Pinpoint the cell where the given text exists, returning its [X, Y] midpoint coordinate. 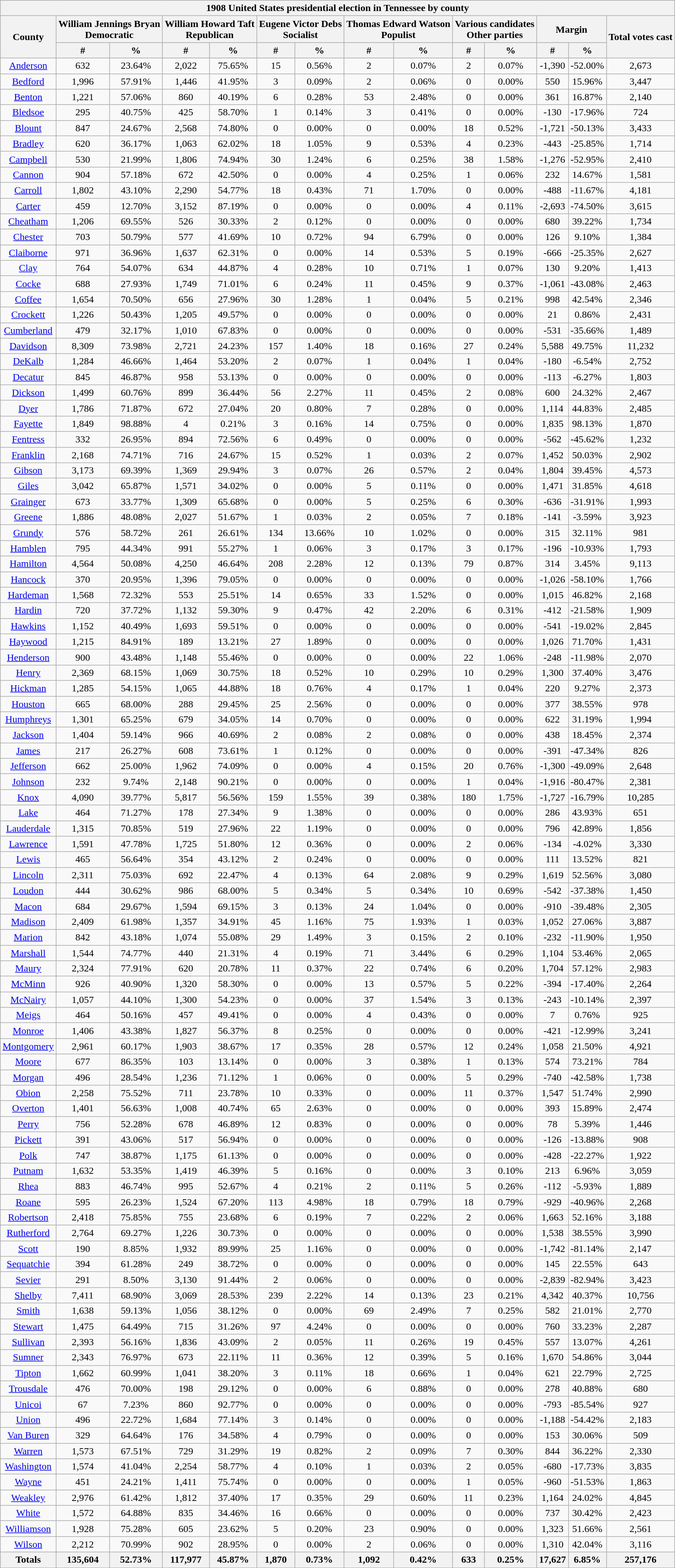
9,113 [641, 564]
2,410 [641, 159]
75.52% [136, 1093]
2,290 [186, 190]
3,923 [641, 517]
73.61% [233, 751]
Tipton [28, 1373]
0.75% [423, 424]
Bradley [28, 144]
75.85% [136, 1218]
-11.67% [587, 190]
8.50% [136, 1280]
74.71% [136, 455]
117,977 [186, 1560]
1.02% [423, 533]
1,803 [641, 377]
Sullivan [28, 1342]
605 [186, 1529]
0.87% [511, 564]
14.67% [587, 175]
2,369 [83, 673]
74.09% [233, 766]
34.91% [233, 922]
393 [552, 1108]
479 [83, 330]
1,499 [83, 393]
1,994 [641, 720]
-1,026 [552, 579]
DeKalb [28, 361]
4,261 [641, 1342]
2,752 [641, 361]
34.46% [233, 1513]
1,489 [641, 330]
-52.95% [587, 159]
-391 [552, 751]
Perry [28, 1124]
2,397 [641, 1000]
261 [186, 533]
29.94% [233, 471]
1,812 [186, 1498]
1,662 [83, 1373]
-37.38% [587, 891]
Haywood [28, 642]
32.11% [587, 533]
1,057 [83, 1000]
21.31% [233, 953]
57.18% [136, 175]
-13.88% [587, 1140]
1,571 [186, 486]
729 [186, 1451]
3,173 [83, 471]
69.15% [233, 906]
0.41% [423, 112]
0.60% [423, 1498]
49.75% [587, 346]
1,909 [641, 610]
1,419 [186, 1171]
-929 [552, 1202]
-39.48% [587, 906]
621 [552, 1373]
0.56% [319, 66]
62.31% [233, 253]
Washington [28, 1467]
716 [186, 455]
394 [83, 1264]
54.23% [233, 1000]
286 [552, 813]
17,627 [552, 1560]
87.19% [233, 206]
157 [276, 346]
1,538 [552, 1233]
52.56% [587, 875]
67.83% [233, 330]
26.95% [136, 439]
-11.98% [587, 657]
Dyer [28, 408]
1.40% [319, 346]
1,315 [83, 828]
883 [83, 1186]
33.77% [136, 502]
1,369 [186, 471]
159 [276, 797]
-12.99% [587, 1031]
18.45% [587, 735]
465 [83, 859]
William Jennings BryanDemocratic [109, 29]
52.73% [136, 1560]
64.88% [136, 1513]
2,212 [83, 1544]
0.74% [423, 969]
-16.79% [587, 797]
-50.13% [587, 128]
6.85% [587, 1560]
1,863 [641, 1482]
68.90% [136, 1295]
70.85% [136, 828]
724 [641, 112]
Cocke [28, 284]
-85.54% [587, 1404]
899 [186, 393]
54.77% [233, 190]
634 [186, 268]
Totals [28, 1560]
26.61% [233, 533]
21.99% [136, 159]
2.63% [319, 1108]
Polk [28, 1155]
44.34% [136, 548]
46.39% [233, 1171]
Scott [28, 1249]
1,704 [552, 969]
26.23% [136, 1202]
76.97% [136, 1357]
677 [83, 1062]
9.74% [136, 782]
Smith [28, 1311]
3,433 [641, 128]
County [28, 37]
40.74% [233, 1108]
0.72% [319, 237]
15.96% [587, 81]
995 [186, 1186]
44.87% [233, 268]
153 [552, 1435]
Madison [28, 922]
-52.00% [587, 66]
94 [369, 237]
Houston [28, 704]
3,152 [186, 206]
2,374 [641, 735]
1.55% [319, 797]
-31.91% [587, 502]
2,983 [641, 969]
Rhea [28, 1186]
1.93% [423, 922]
59.13% [136, 1311]
Total votes cast [641, 37]
13.14% [233, 1062]
8.85% [136, 1249]
1,058 [552, 1046]
1,993 [641, 502]
Rutherford [28, 1233]
40.88% [587, 1389]
43.12% [233, 859]
-2,693 [552, 206]
1.04% [423, 906]
1,041 [186, 1373]
4,342 [552, 1295]
Overton [28, 1108]
61.13% [233, 1155]
Eugene Victor DebsSocialist [300, 29]
25.00% [136, 766]
1,471 [552, 486]
30.75% [233, 673]
55.08% [233, 937]
Cheatham [28, 222]
3,241 [641, 1031]
971 [83, 253]
329 [83, 1435]
43.18% [136, 937]
72.32% [136, 595]
2.20% [423, 610]
1,574 [83, 1467]
1,284 [83, 361]
Sequatchie [28, 1264]
217 [83, 751]
10,756 [641, 1295]
21.01% [587, 1311]
576 [83, 533]
Bedford [28, 81]
Greene [28, 517]
1,962 [186, 766]
46.64% [233, 564]
Gibson [28, 471]
-6.27% [587, 377]
61.28% [136, 1264]
24.21% [136, 1482]
1,524 [186, 1202]
69.27% [136, 1233]
39.22% [587, 222]
2,022 [186, 66]
134 [276, 533]
2,568 [186, 128]
90.21% [233, 782]
69.39% [136, 471]
56.16% [136, 1342]
6.96% [587, 1171]
1,475 [83, 1326]
665 [83, 704]
-40.96% [587, 1202]
-51.53% [587, 1482]
Weakley [28, 1498]
1,886 [83, 517]
74.80% [233, 128]
31.26% [233, 1326]
Warren [28, 1451]
-1,390 [552, 66]
31.85% [587, 486]
-5.93% [587, 1186]
2,148 [186, 782]
53.35% [136, 1171]
2,721 [186, 346]
43.48% [136, 657]
43.09% [233, 1342]
678 [186, 1124]
49.41% [233, 1015]
1,725 [186, 844]
1,431 [641, 642]
1,693 [186, 626]
44.10% [136, 1000]
54.07% [136, 268]
-196 [552, 548]
40.69% [233, 735]
0.83% [319, 1124]
711 [186, 1093]
Cannon [28, 175]
-562 [552, 439]
-10.93% [587, 548]
1,401 [83, 1108]
23.78% [233, 1093]
2.22% [319, 1295]
84.91% [136, 642]
73.21% [587, 1062]
Carter [28, 206]
44.83% [587, 408]
Coffee [28, 299]
16 [276, 1513]
-11.90% [587, 937]
98.88% [136, 424]
Shelby [28, 1295]
McNairy [28, 1000]
Henry [28, 673]
27.34% [233, 813]
Montgomery [28, 1046]
600 [552, 393]
22.79% [587, 1373]
Lauderdale [28, 828]
71.01% [233, 284]
Carroll [28, 190]
-910 [552, 906]
50.43% [136, 315]
Pickett [28, 1140]
36.44% [233, 393]
4,618 [641, 486]
-130 [552, 112]
1,221 [83, 97]
92.77% [233, 1404]
Hickman [28, 688]
1.19% [319, 828]
61.42% [136, 1498]
1,663 [552, 1218]
39.77% [136, 797]
1,903 [186, 1046]
3,188 [641, 1218]
1,928 [83, 1529]
2,070 [641, 657]
28.54% [136, 1077]
0.69% [511, 891]
633 [468, 1560]
Franklin [28, 455]
519 [186, 828]
Giles [28, 486]
13 [369, 984]
958 [186, 377]
2,065 [641, 953]
180 [468, 797]
Hamblen [28, 548]
13.21% [233, 642]
764 [83, 268]
44.88% [233, 688]
2,990 [641, 1093]
79.05% [233, 579]
-54.42% [587, 1420]
Moore [28, 1062]
1,320 [186, 984]
1,637 [186, 253]
0.80% [319, 408]
1,114 [552, 408]
679 [186, 720]
2,147 [641, 1249]
3,059 [641, 1171]
908 [641, 1140]
-25.35% [587, 253]
-43.08% [587, 284]
58.77% [233, 1467]
-1,300 [552, 766]
43.10% [136, 190]
46.89% [233, 1124]
22.11% [233, 1357]
315 [552, 533]
643 [641, 1264]
Fayette [28, 424]
Johnson [28, 782]
2.08% [423, 875]
38.87% [136, 1155]
36.17% [136, 144]
1.05% [319, 144]
0.31% [511, 610]
796 [552, 828]
Clay [28, 268]
37 [369, 1000]
1,164 [552, 1498]
198 [186, 1389]
760 [552, 1326]
-243 [552, 1000]
2.49% [423, 1311]
288 [186, 704]
40.37% [587, 1295]
2,373 [641, 688]
1,932 [186, 1249]
3,069 [186, 1295]
2,343 [83, 1357]
-19.02% [587, 626]
46.66% [136, 361]
24.32% [587, 393]
26 [369, 471]
Grainger [28, 502]
0.39% [423, 1357]
24 [369, 906]
20.95% [136, 579]
57.91% [136, 81]
Chester [28, 237]
1,544 [83, 953]
65.25% [136, 720]
20.78% [233, 969]
966 [186, 735]
1.38% [319, 813]
1,026 [552, 642]
844 [552, 1451]
1.52% [423, 595]
75 [369, 922]
34.02% [233, 486]
13.66% [319, 533]
-35.66% [587, 330]
847 [83, 128]
51.80% [233, 844]
Hardeman [28, 595]
67.20% [233, 1202]
Union [28, 1420]
-42.58% [587, 1077]
3,080 [641, 875]
70.99% [136, 1544]
1,010 [186, 330]
208 [276, 564]
577 [186, 237]
46.87% [136, 377]
2,311 [83, 875]
7.23% [136, 1404]
Stewart [28, 1326]
239 [276, 1295]
1,572 [83, 1513]
43.06% [136, 1140]
4,181 [641, 190]
Wayne [28, 1482]
43.38% [136, 1031]
Cumberland [28, 330]
370 [83, 579]
71.87% [136, 408]
97 [276, 1326]
1,206 [83, 222]
2,431 [641, 315]
126 [552, 237]
1,950 [641, 937]
1,714 [641, 144]
56.94% [233, 1140]
3.44% [423, 953]
74.94% [233, 159]
9.10% [587, 237]
-740 [552, 1077]
2.27% [319, 393]
Benton [28, 97]
1,450 [641, 891]
1,827 [186, 1031]
1,749 [186, 284]
1.75% [511, 797]
62.02% [233, 144]
73.98% [136, 346]
Hamilton [28, 564]
3,476 [641, 673]
33.23% [587, 1326]
27.93% [136, 284]
2,258 [83, 1093]
Margin [571, 29]
2,673 [641, 66]
1,310 [552, 1544]
4,250 [186, 564]
821 [641, 859]
67 [83, 1404]
1,804 [552, 471]
894 [186, 439]
Loudon [28, 891]
-113 [552, 377]
3,042 [83, 486]
Claiborne [28, 253]
52.67% [233, 1186]
662 [83, 766]
1,464 [186, 361]
Marion [28, 937]
21.50% [587, 1046]
-6.54% [587, 361]
2,764 [83, 1233]
Unicoi [28, 1404]
Williamson [28, 1529]
Various candidatesOther parties [495, 29]
1,594 [186, 906]
-666 [552, 253]
1,413 [641, 268]
651 [641, 813]
4,564 [83, 564]
61.98% [136, 922]
39.45% [587, 471]
40.90% [136, 984]
39 [369, 797]
65.68% [233, 502]
1,384 [641, 237]
1,638 [83, 1311]
2,346 [641, 299]
-421 [552, 1031]
3,330 [641, 844]
2,393 [83, 1342]
1,232 [641, 439]
845 [83, 377]
22.72% [136, 1420]
8,309 [83, 346]
12.70% [136, 206]
23.62% [233, 1529]
27.06% [587, 922]
3,990 [641, 1233]
2,287 [641, 1326]
927 [641, 1404]
64 [369, 875]
-21.58% [587, 610]
5,588 [552, 346]
22.47% [233, 875]
2,770 [641, 1311]
25.51% [233, 595]
Lincoln [28, 875]
295 [83, 112]
Thomas Edward WatsonPopulist [398, 29]
-180 [552, 361]
2,254 [186, 1467]
1,069 [186, 673]
Knox [28, 797]
1,052 [552, 922]
530 [83, 159]
34.05% [233, 720]
3,044 [641, 1357]
3,447 [641, 81]
86.35% [136, 1062]
Hawkins [28, 626]
557 [552, 1342]
98.13% [587, 424]
69 [369, 1311]
332 [83, 439]
70.50% [136, 299]
842 [83, 937]
-134 [552, 844]
459 [83, 206]
42.54% [587, 299]
4.24% [319, 1326]
56.56% [233, 797]
135,604 [83, 1560]
46.74% [136, 1186]
Decatur [28, 377]
Robertson [28, 1218]
-488 [552, 190]
190 [83, 1249]
30.06% [587, 1435]
715 [186, 1326]
-1,721 [552, 128]
54.15% [136, 688]
41.69% [233, 237]
31.19% [587, 720]
38.67% [233, 1046]
-126 [552, 1140]
2,268 [641, 1202]
30.33% [233, 222]
978 [641, 704]
32.17% [136, 330]
23.64% [136, 66]
1,786 [83, 408]
784 [641, 1062]
-541 [552, 626]
1,205 [186, 315]
5.39% [587, 1124]
3.45% [587, 564]
0.65% [319, 595]
3,116 [641, 1544]
440 [186, 953]
926 [83, 984]
991 [186, 548]
59.30% [233, 610]
1,236 [186, 1077]
111 [552, 859]
Meigs [28, 1015]
56.64% [136, 859]
Lawrence [28, 844]
James [28, 751]
257,176 [641, 1560]
457 [186, 1015]
47.78% [136, 844]
52.28% [136, 1124]
42.89% [587, 828]
30.42% [587, 1513]
38.12% [233, 1311]
38 [468, 159]
William Howard TaftRepublican [209, 29]
1,301 [83, 720]
67.51% [136, 1451]
2,976 [83, 1498]
Anderson [28, 66]
-443 [552, 144]
42 [369, 610]
-22.27% [587, 1155]
0.73% [319, 1560]
622 [552, 720]
1.49% [319, 937]
249 [186, 1264]
71.70% [587, 642]
9.27% [587, 688]
1,849 [83, 424]
178 [186, 813]
46.82% [587, 595]
30.73% [233, 1233]
2.56% [319, 704]
2,140 [641, 97]
904 [83, 175]
1,148 [186, 657]
37.72% [136, 610]
-25.85% [587, 144]
0.71% [423, 268]
3,835 [641, 1467]
826 [641, 751]
1,684 [186, 1420]
1,568 [83, 595]
43.93% [587, 813]
720 [83, 610]
1,591 [83, 844]
-542 [552, 891]
50.08% [136, 564]
2,264 [641, 984]
900 [83, 657]
1,357 [186, 922]
23.68% [233, 1218]
176 [186, 1435]
Hancock [28, 579]
58.72% [136, 533]
60.17% [136, 1046]
1,406 [83, 1031]
45 [276, 922]
Lake [28, 813]
28.95% [233, 1544]
51.74% [587, 1093]
574 [552, 1062]
1.54% [423, 1000]
2,027 [186, 517]
13.52% [587, 859]
29.12% [233, 1389]
-17.73% [587, 1467]
3,423 [641, 1280]
Sumner [28, 1357]
Henderson [28, 657]
10,285 [641, 797]
476 [83, 1389]
8 [276, 1031]
1.24% [319, 159]
1,632 [83, 1171]
57.12% [587, 969]
703 [83, 237]
-81.14% [587, 1249]
582 [552, 1311]
444 [83, 891]
48.08% [136, 517]
54.86% [587, 1357]
-74.50% [587, 206]
-3.59% [587, 517]
1,806 [186, 159]
550 [552, 81]
1,074 [186, 937]
13.07% [587, 1342]
2,330 [641, 1451]
213 [552, 1171]
4,090 [83, 797]
608 [186, 751]
78 [552, 1124]
11,232 [641, 346]
Blount [28, 128]
2,463 [641, 284]
595 [83, 1202]
-1,742 [552, 1249]
40.19% [233, 97]
-58.10% [587, 579]
2,324 [83, 969]
1,670 [552, 1357]
1.89% [319, 642]
0.86% [587, 315]
50.03% [587, 455]
51.66% [587, 1529]
1,411 [186, 1482]
68.15% [136, 673]
69.55% [136, 222]
45.87% [233, 1560]
75.28% [136, 1529]
1,404 [83, 735]
1,175 [186, 1155]
1,734 [641, 222]
1,152 [83, 626]
38.72% [233, 1264]
-49.09% [587, 766]
30.62% [136, 891]
Wilson [28, 1544]
-17.96% [587, 112]
-394 [552, 984]
Campbell [28, 159]
1,738 [641, 1077]
291 [83, 1280]
41.95% [233, 81]
2,423 [641, 1513]
60.76% [136, 393]
0.47% [319, 610]
0.88% [423, 1389]
1,015 [552, 595]
0.33% [319, 1093]
Hardin [28, 610]
41.04% [136, 1467]
425 [186, 112]
1,619 [552, 875]
-680 [552, 1467]
Morgan [28, 1077]
Humphreys [28, 720]
53.20% [233, 361]
71.12% [233, 1077]
74.77% [136, 953]
1.58% [511, 159]
64.64% [136, 1435]
65 [276, 1108]
-636 [552, 502]
113 [276, 1202]
26.27% [136, 751]
28.53% [233, 1295]
1,835 [552, 424]
451 [83, 1482]
53 [369, 97]
6.79% [423, 237]
52.16% [587, 1218]
0.18% [511, 517]
1,215 [83, 642]
59.14% [136, 735]
-531 [552, 330]
-2,839 [552, 1280]
59.51% [233, 626]
-112 [552, 1186]
-412 [552, 610]
McMinn [28, 984]
1,396 [186, 579]
72.56% [233, 439]
2,627 [641, 253]
1,285 [83, 688]
58.70% [233, 112]
632 [83, 66]
3,615 [641, 206]
755 [186, 1218]
0.42% [423, 1560]
-141 [552, 517]
2,485 [641, 408]
1,132 [186, 610]
2,467 [641, 393]
835 [186, 1513]
2,381 [641, 782]
684 [83, 906]
58.30% [233, 984]
-4.02% [587, 844]
57.06% [136, 97]
1,654 [83, 299]
29.45% [233, 704]
438 [552, 735]
65.87% [136, 486]
Obion [28, 1093]
1,092 [369, 1560]
1,065 [186, 688]
Maury [28, 969]
-428 [552, 1155]
2,845 [641, 626]
Marshall [28, 953]
71.27% [136, 813]
7,411 [83, 1295]
145 [552, 1264]
Crockett [28, 315]
361 [552, 97]
49.57% [233, 315]
130 [552, 268]
-1,916 [552, 782]
526 [186, 222]
2,725 [641, 1373]
656 [186, 299]
-1,188 [552, 1420]
0.70% [319, 720]
Grundy [28, 533]
Macon [28, 906]
314 [552, 564]
1,104 [552, 953]
Bledsoe [28, 112]
517 [186, 1140]
27.04% [233, 408]
53.13% [233, 377]
51.67% [233, 517]
1,889 [641, 1186]
77.14% [233, 1420]
89.99% [233, 1249]
Dickson [28, 393]
2.48% [423, 97]
75.65% [233, 66]
15.89% [587, 1108]
-82.94% [587, 1280]
3,130 [186, 1280]
Sevier [28, 1280]
Jefferson [28, 766]
2,902 [641, 455]
553 [186, 595]
21 [552, 315]
70.00% [136, 1389]
Lewis [28, 859]
1.06% [511, 657]
1,323 [552, 1529]
1,996 [83, 81]
29.67% [136, 906]
3,887 [641, 922]
Trousdale [28, 1389]
36.96% [136, 253]
2,961 [83, 1046]
189 [186, 642]
1,063 [186, 144]
795 [83, 548]
1,056 [186, 1311]
1,008 [186, 1108]
509 [641, 1435]
981 [641, 533]
53.46% [587, 953]
Fentress [28, 439]
377 [552, 704]
1,802 [83, 190]
0.90% [423, 1529]
1908 United States presidential election in Tennessee by county [338, 8]
55.27% [233, 548]
-1,727 [552, 797]
4,921 [641, 1046]
2,183 [641, 1420]
42.50% [233, 175]
-248 [552, 657]
Jackson [28, 735]
50.79% [136, 237]
Monroe [28, 1031]
-1,061 [552, 284]
1,547 [552, 1093]
103 [186, 1062]
902 [186, 1544]
38.20% [233, 1373]
1,309 [186, 502]
24.23% [233, 346]
692 [186, 875]
737 [552, 1513]
-232 [552, 937]
75.74% [233, 1482]
22.55% [587, 1264]
-47.34% [587, 751]
688 [83, 284]
-1,276 [552, 159]
91.44% [233, 1280]
1,581 [641, 175]
50.16% [136, 1015]
354 [186, 859]
220 [552, 688]
1,573 [83, 1451]
1.28% [319, 299]
925 [641, 1015]
1.70% [423, 190]
40.49% [136, 626]
986 [186, 891]
28 [369, 1046]
1,922 [641, 1155]
Davidson [28, 346]
56.63% [136, 1108]
1,793 [641, 548]
-17.40% [587, 984]
756 [83, 1124]
42.04% [587, 1544]
2,648 [641, 766]
-793 [552, 1404]
24.02% [587, 1498]
77.91% [136, 969]
Putnam [28, 1171]
75.03% [136, 875]
1,766 [641, 579]
9.20% [587, 268]
33 [369, 595]
60.99% [136, 1373]
56 [276, 393]
1,452 [552, 455]
1,836 [186, 1342]
16.87% [587, 97]
278 [552, 1389]
-80.47% [587, 782]
Van Buren [28, 1435]
5,817 [186, 797]
40.75% [136, 112]
-960 [552, 1482]
998 [552, 299]
4,845 [641, 1498]
2,409 [83, 922]
0.49% [319, 439]
-45.62% [587, 439]
-10.14% [587, 1000]
55.46% [233, 657]
391 [83, 1140]
4.98% [319, 1202]
64.49% [136, 1326]
2,418 [83, 1218]
36.22% [587, 1451]
31.29% [233, 1451]
56.37% [233, 1031]
White [28, 1513]
747 [83, 1155]
2,561 [641, 1529]
0.82% [319, 1451]
2.28% [319, 564]
2,474 [641, 1108]
2,305 [641, 906]
4,573 [641, 471]
Roane [28, 1202]
34.58% [233, 1435]
1,856 [641, 828]
79 [468, 564]
